Determine the (X, Y) coordinate at the center of the cell enclosing the given text.  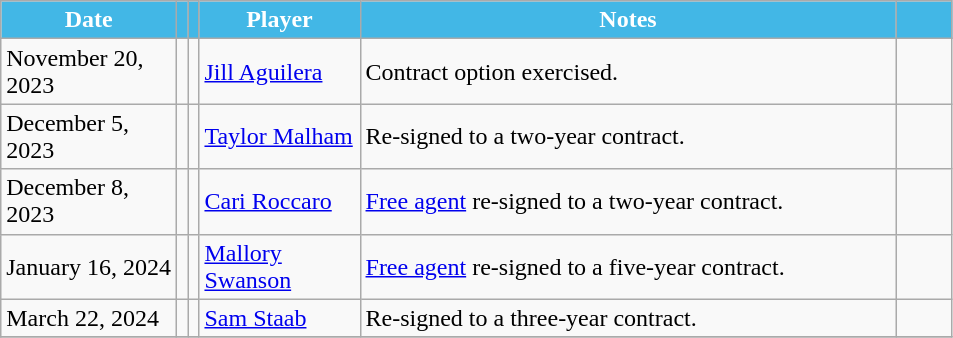
Player (280, 20)
Date (89, 20)
January 16, 2024 (89, 266)
November 20, 2023 (89, 72)
Sam Staab (280, 318)
March 22, 2024 (89, 318)
December 8, 2023 (89, 202)
Contract option exercised. (628, 72)
Free agent re-signed to a five-year contract. (628, 266)
Taylor Malham (280, 136)
Free agent re-signed to a two-year contract. (628, 202)
Re-signed to a two-year contract. (628, 136)
Jill Aguilera (280, 72)
Mallory Swanson (280, 266)
Cari Roccaro (280, 202)
Re-signed to a three-year contract. (628, 318)
Notes (628, 20)
December 5, 2023 (89, 136)
